Output the (x, y) coordinate of the center of the cell containing the given text.  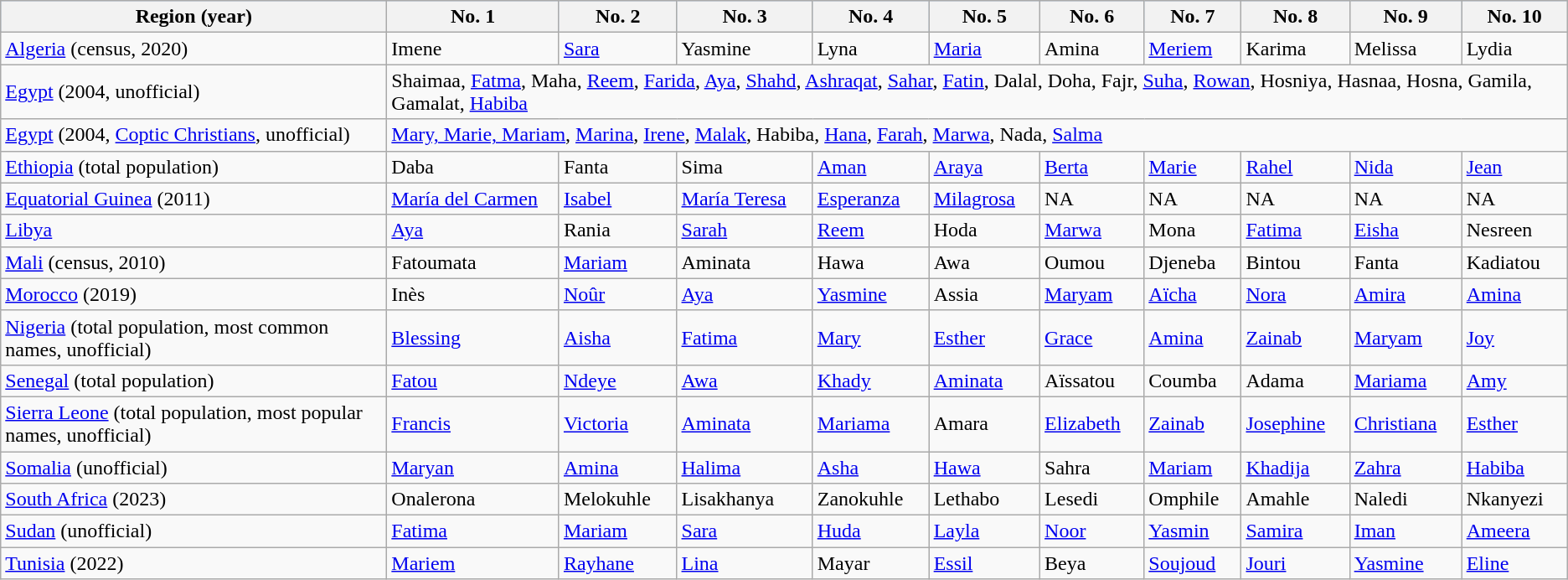
Mariem (473, 563)
Kadiatou (1514, 262)
Iman (1406, 531)
Aïssatou (1092, 381)
Elizabeth (1092, 424)
Berta (1092, 167)
No. 5 (984, 17)
Aman (871, 167)
Asha (871, 467)
Aïcha (1193, 294)
Egypt (2004, unofficial) (194, 92)
Beya (1092, 563)
Lina (745, 563)
Grace (1092, 337)
No. 1 (473, 17)
Yasmin (1193, 531)
Aisha (618, 337)
Esperanza (871, 199)
Melissa (1406, 49)
No. 9 (1406, 17)
Nigeria (total population, most common names, unofficial) (194, 337)
Morocco (2019) (194, 294)
Noor (1092, 531)
Nkanyezi (1514, 500)
Equatorial Guinea (2011) (194, 199)
Naledi (1406, 500)
Khady (871, 381)
Egypt (2004, Coptic Christians, unofficial) (194, 135)
Omphile (1193, 500)
Ameera (1514, 531)
Nora (1295, 294)
Amahle (1295, 500)
Mary, Marie, Mariam, Marina, Irene, Malak, Habiba, Hana, Farah, Marwa, Nada, Salma (977, 135)
Maryan (473, 467)
Inès (473, 294)
Imene (473, 49)
Region (year) (194, 17)
Mary (871, 337)
Oumou (1092, 262)
Bintou (1295, 262)
Habiba (1514, 467)
Blessing (473, 337)
Samira (1295, 531)
Fatou (473, 381)
Ethiopia (total population) (194, 167)
Zahra (1406, 467)
Fatoumata (473, 262)
No. 4 (871, 17)
Sima (745, 167)
No. 7 (1193, 17)
Assia (984, 294)
Marie (1193, 167)
Somalia (unofficial) (194, 467)
No. 3 (745, 17)
Victoria (618, 424)
Algeria (census, 2020) (194, 49)
Huda (871, 531)
Onalerona (473, 500)
María del Carmen (473, 199)
Essil (984, 563)
Meriem (1193, 49)
Marwa (1092, 230)
Lethabo (984, 500)
Melokuhle (618, 500)
Sahra (1092, 467)
No. 2 (618, 17)
Soujoud (1193, 563)
Karima (1295, 49)
Sudan (unofficial) (194, 531)
Milagrosa (984, 199)
Rania (618, 230)
Noûr (618, 294)
Araya (984, 167)
South Africa (2023) (194, 500)
Ndeye (618, 381)
Reem (871, 230)
Jouri (1295, 563)
Rahel (1295, 167)
Djeneba (1193, 262)
No. 6 (1092, 17)
Sierra Leone (total population, most popular names, unofficial) (194, 424)
Josephine (1295, 424)
Amara (984, 424)
Coumba (1193, 381)
Mayar (871, 563)
Tunisia (2022) (194, 563)
Nida (1406, 167)
Isabel (618, 199)
Eline (1514, 563)
Amira (1406, 294)
Maria (984, 49)
Libya (194, 230)
Khadija (1295, 467)
María Teresa (745, 199)
Mona (1193, 230)
Mali (census, 2010) (194, 262)
No. 8 (1295, 17)
Joy (1514, 337)
Jean (1514, 167)
Rayhane (618, 563)
Eisha (1406, 230)
Adama (1295, 381)
Daba (473, 167)
Lesedi (1092, 500)
Layla (984, 531)
No. 10 (1514, 17)
Amy (1514, 381)
Lydia (1514, 49)
Zanokuhle (871, 500)
Francis (473, 424)
Lyna (871, 49)
Senegal (total population) (194, 381)
Lisakhanya (745, 500)
Nesreen (1514, 230)
Christiana (1406, 424)
Sarah (745, 230)
Hoda (984, 230)
Halima (745, 467)
